Locate the cell with the specified text and output its (x, y) center coordinate. 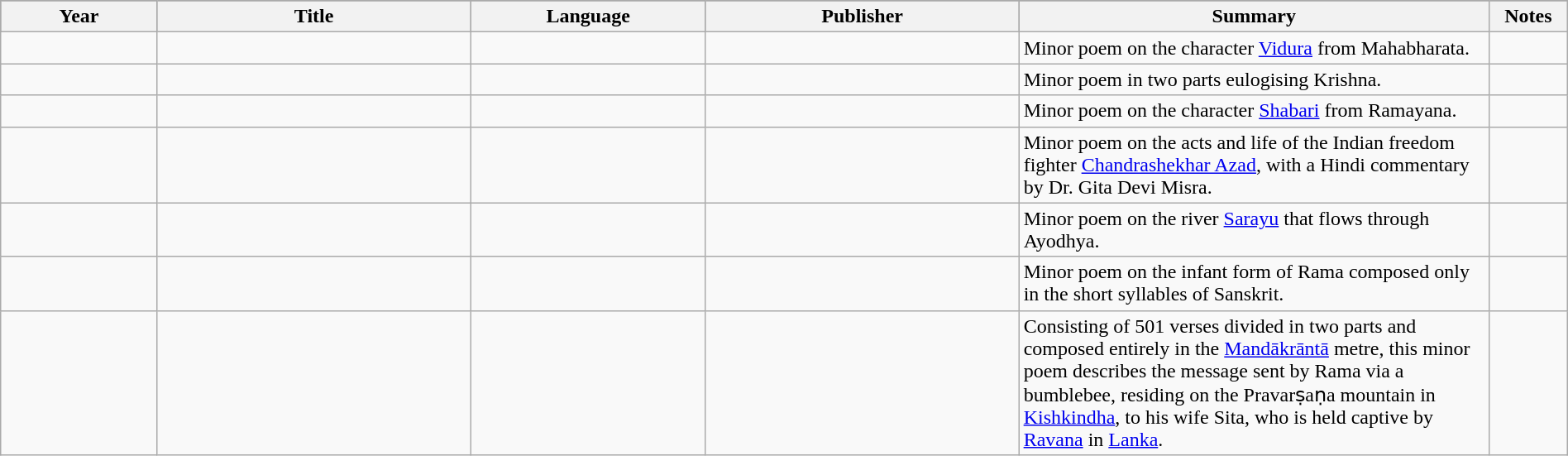
Minor poem on the character Shabari from Ramayana. (1254, 111)
Notes (1528, 17)
Minor poem on the infant form of Rama composed only in the short syllables of Sanskrit. (1254, 283)
Title (314, 17)
Minor poem in two parts eulogising Krishna. (1254, 79)
Year (79, 17)
Minor poem on the acts and life of the Indian freedom fighter Chandrashekhar Azad, with a Hindi commentary by Dr. Gita Devi Misra. (1254, 165)
Publisher (862, 17)
Minor poem on the character Vidura from Mahabharata. (1254, 48)
Summary (1254, 17)
Language (588, 17)
Minor poem on the river Sarayu that flows through Ayodhya. (1254, 230)
